Return (x, y) of the center of cell containing provided text 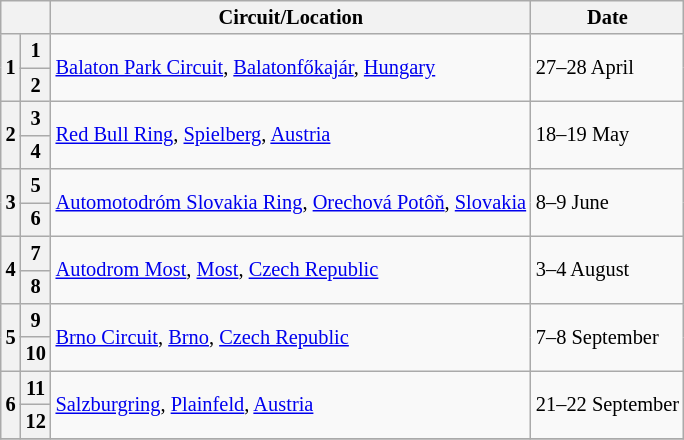
Date (608, 17)
8–9 June (608, 202)
Automotodróm Slovakia Ring, Orechová Potôň, Slovakia (291, 202)
8 (36, 287)
7–8 September (608, 336)
11 (36, 388)
18–19 May (608, 134)
Balaton Park Circuit, Balatonfőkajár, Hungary (291, 68)
3–4 August (608, 270)
Circuit/Location (291, 17)
27–28 April (608, 68)
9 (36, 320)
Salzburgring, Plainfeld, Austria (291, 404)
12 (36, 421)
Autodrom Most, Most, Czech Republic (291, 270)
10 (36, 354)
Brno Circuit, Brno, Czech Republic (291, 336)
Red Bull Ring, Spielberg, Austria (291, 134)
21–22 September (608, 404)
7 (36, 253)
